Pinpoint the cell where the given text exists, returning its [X, Y] midpoint coordinate. 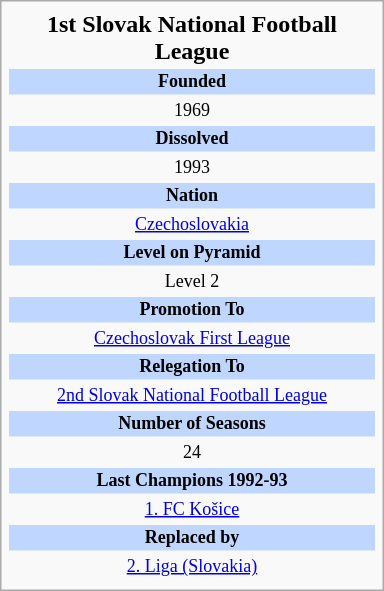
Relegation To [192, 367]
1st Slovak National Football League [192, 38]
Number of Seasons [192, 424]
1. FC Košice [192, 510]
1969 [192, 111]
Promotion To [192, 310]
Replaced by [192, 538]
Czechoslovak First League [192, 339]
2nd Slovak National Football League [192, 396]
24 [192, 453]
2. Liga (Slovakia) [192, 567]
Last Champions 1992-93 [192, 481]
Level on Pyramid [192, 253]
Founded [192, 82]
Level 2 [192, 282]
Dissolved [192, 139]
Czechoslovakia [192, 225]
1993 [192, 168]
Nation [192, 196]
